Return (x, y) of the center of cell containing provided text 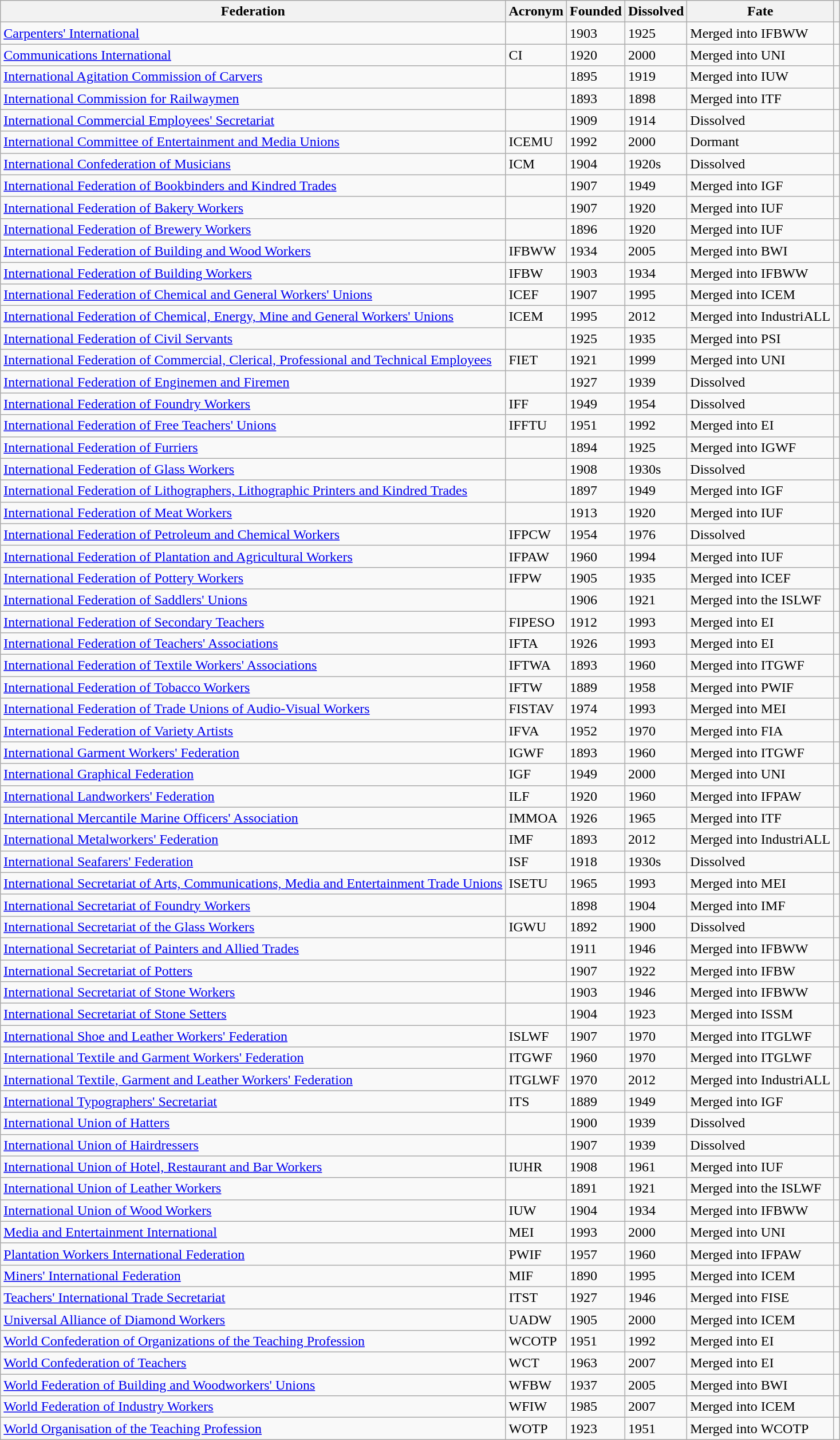
World Confederation of Organizations of the Teaching Profession (253, 1341)
ICM (536, 164)
International Federation of Plantation and Agricultural Workers (253, 556)
International Federation of Textile Workers' Associations (253, 666)
International Union of Hotel, Restaurant and Bar Workers (253, 1167)
1896 (596, 229)
IFTA (536, 644)
Dormant (760, 142)
International Secretariat of Potters (253, 971)
FISTAV (536, 709)
1919 (656, 77)
International Union of Leather Workers (253, 1189)
1911 (596, 949)
IFBW (536, 273)
1890 (596, 1276)
ILF (536, 796)
International Federation of Bookbinders and Kindred Trades (253, 186)
UADW (536, 1319)
International Typographers' Secretariat (253, 1101)
Merged into ISSM (760, 1014)
International Textile, Garment and Leather Workers' Federation (253, 1080)
1909 (596, 120)
Merged into IUW (760, 77)
International Federation of Foundry Workers (253, 404)
International Union of Hairdressers (253, 1145)
1922 (656, 971)
WCT (536, 1363)
1894 (596, 447)
World Federation of Industry Workers (253, 1407)
WFIW (536, 1407)
IGWF (536, 753)
International Federation of Commercial, Clerical, Professional and Technical Employees (253, 360)
International Federation of Pottery Workers (253, 578)
FIET (536, 360)
International Federation of Lithographers, Lithographic Printers and Kindred Trades (253, 491)
International Mercantile Marine Officers' Association (253, 818)
Federation (253, 11)
IFPAW (536, 556)
International Secretariat of Painters and Allied Trades (253, 949)
Merged into WCOTP (760, 1429)
1958 (656, 687)
International Secretariat of the Glass Workers (253, 927)
International Union of Hatters (253, 1123)
1918 (596, 861)
IGF (536, 774)
IFTWA (536, 666)
ISLWF (536, 1036)
MIF (536, 1276)
International Federation of Chemical, Energy, Mine and General Workers' Unions (253, 317)
International Federation of Saddlers' Unions (253, 600)
WOTP (536, 1429)
ITGLWF (536, 1080)
IFVA (536, 731)
International Federation of Trade Unions of Audio-Visual Workers (253, 709)
1961 (656, 1167)
Carpenters' International (253, 33)
1963 (596, 1363)
International Confederation of Musicians (253, 164)
WFBW (536, 1385)
International Federation of Civil Servants (253, 339)
International Garment Workers' Federation (253, 753)
Merged into IMF (760, 905)
1957 (596, 1254)
International Federation of Building and Wood Workers (253, 251)
International Federation of Meat Workers (253, 513)
International Committee of Entertainment and Media Unions (253, 142)
IUHR (536, 1167)
Merged into FISE (760, 1297)
World Organisation of the Teaching Profession (253, 1429)
IFBWW (536, 251)
International Federation of Teachers' Associations (253, 644)
International Metalworkers' Federation (253, 840)
1914 (656, 120)
International Federation of Variety Artists (253, 731)
IFFTU (536, 426)
IFPCW (536, 534)
Merged into IFBW (760, 971)
Miners' International Federation (253, 1276)
Universal Alliance of Diamond Workers (253, 1319)
International Federation of Petroleum and Chemical Workers (253, 534)
International Federation of Free Teachers' Unions (253, 426)
World Confederation of Teachers (253, 1363)
International Federation of Enginemen and Firemen (253, 382)
International Agitation Commission of Carvers (253, 77)
MEI (536, 1232)
1937 (596, 1385)
Communications International (253, 55)
International Union of Wood Workers (253, 1210)
Plantation Workers International Federation (253, 1254)
1912 (596, 621)
Merged into PSI (760, 339)
International Secretariat of Foundry Workers (253, 905)
Merged into IGWF (760, 447)
International Federation of Furriers (253, 447)
1974 (596, 709)
International Landworkers' Federation (253, 796)
1895 (596, 77)
ICEMU (536, 142)
International Shoe and Leather Workers' Federation (253, 1036)
1897 (596, 491)
ICEM (536, 317)
1994 (656, 556)
International Federation of Tobacco Workers (253, 687)
International Federation of Secondary Teachers (253, 621)
FIPESO (536, 621)
IUW (536, 1210)
1892 (596, 927)
International Secretariat of Stone Setters (253, 1014)
ISETU (536, 883)
IMF (536, 840)
IMMOA (536, 818)
International Federation of Chemical and General Workers' Unions (253, 295)
1999 (656, 360)
ISF (536, 861)
ITST (536, 1297)
1985 (596, 1407)
International Secretariat of Stone Workers (253, 993)
ITS (536, 1101)
Merged into FIA (760, 731)
1913 (596, 513)
1952 (596, 731)
International Secretariat of Arts, Communications, Media and Entertainment Trade Unions (253, 883)
1906 (596, 600)
Founded (596, 11)
1920s (656, 164)
PWIF (536, 1254)
Merged into PWIF (760, 687)
International Commission for Railwaymen (253, 99)
World Federation of Building and Woodworkers' Unions (253, 1385)
International Seafarers' Federation (253, 861)
IGWU (536, 927)
Media and Entertainment International (253, 1232)
International Graphical Federation (253, 774)
IFF (536, 404)
International Federation of Building Workers (253, 273)
IFPW (536, 578)
1976 (656, 534)
International Textile and Garment Workers' Federation (253, 1058)
1891 (596, 1189)
Merged into ICEF (760, 578)
WCOTP (536, 1341)
Acronym (536, 11)
International Federation of Bakery Workers (253, 207)
International Commercial Employees' Secretariat (253, 120)
ITGWF (536, 1058)
Fate (760, 11)
Teachers' International Trade Secretariat (253, 1297)
International Federation of Brewery Workers (253, 229)
IFTW (536, 687)
CI (536, 55)
International Federation of Glass Workers (253, 469)
ICEF (536, 295)
